Extract the [X, Y] coordinate from the center of the cell holding the provided text.  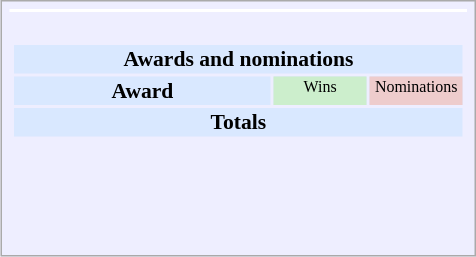
Award [142, 90]
Wins [320, 90]
Nominations [416, 90]
Awards and nominations Award Wins Nominations Totals [239, 125]
Totals [238, 122]
Awards and nominations [238, 59]
